Return (x, y) of the center of cell containing provided text 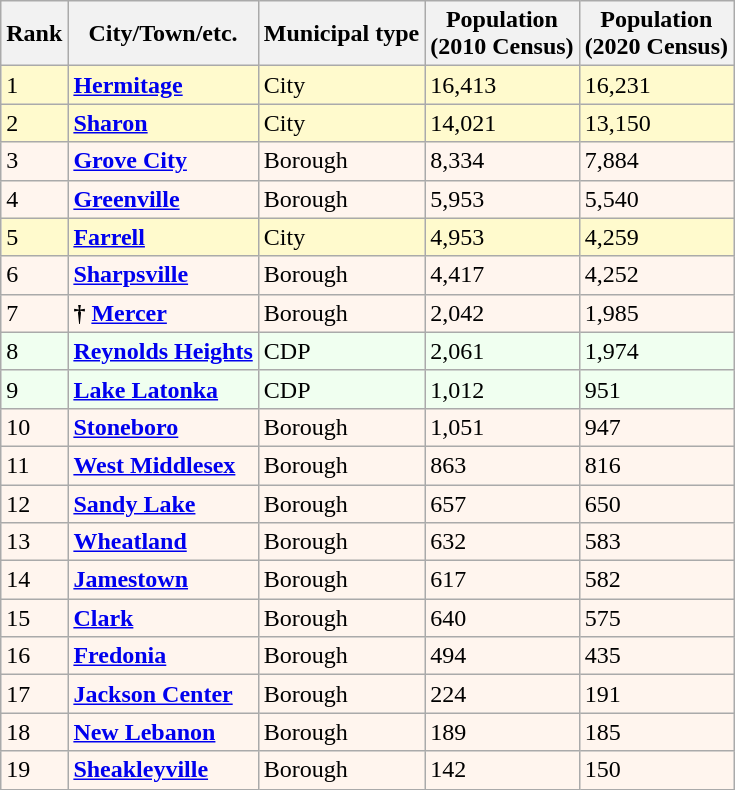
14,021 (502, 123)
189 (502, 732)
Rank (34, 34)
5,953 (502, 199)
16,231 (656, 85)
142 (502, 770)
Sheakleyville (163, 770)
Population (2020 Census) (656, 34)
650 (656, 503)
150 (656, 770)
13 (34, 542)
583 (656, 542)
Hermitage (163, 85)
17 (34, 694)
4,953 (502, 237)
West Middlesex (163, 465)
16,413 (502, 85)
City/Town/etc. (163, 34)
8 (34, 351)
657 (502, 503)
New Lebanon (163, 732)
1 (34, 85)
5,540 (656, 199)
19 (34, 770)
12 (34, 503)
863 (502, 465)
494 (502, 656)
11 (34, 465)
7,884 (656, 161)
1,012 (502, 389)
3 (34, 161)
18 (34, 732)
Sandy Lake (163, 503)
575 (656, 618)
† Mercer (163, 313)
1,051 (502, 427)
617 (502, 580)
947 (656, 427)
951 (656, 389)
Reynolds Heights (163, 351)
185 (656, 732)
Clark (163, 618)
Lake Latonka (163, 389)
2,061 (502, 351)
Grove City (163, 161)
Stoneboro (163, 427)
Jamestown (163, 580)
191 (656, 694)
4,252 (656, 275)
Sharpsville (163, 275)
Sharon (163, 123)
640 (502, 618)
16 (34, 656)
632 (502, 542)
582 (656, 580)
Farrell (163, 237)
Wheatland (163, 542)
Population (2010 Census) (502, 34)
7 (34, 313)
Greenville (163, 199)
224 (502, 694)
435 (656, 656)
4,259 (656, 237)
1,985 (656, 313)
8,334 (502, 161)
6 (34, 275)
4 (34, 199)
Jackson Center (163, 694)
4,417 (502, 275)
5 (34, 237)
816 (656, 465)
10 (34, 427)
Fredonia (163, 656)
2,042 (502, 313)
Municipal type (341, 34)
14 (34, 580)
1,974 (656, 351)
9 (34, 389)
2 (34, 123)
15 (34, 618)
13,150 (656, 123)
